Extract the [x, y] coordinate from the center of the cell holding the provided text.  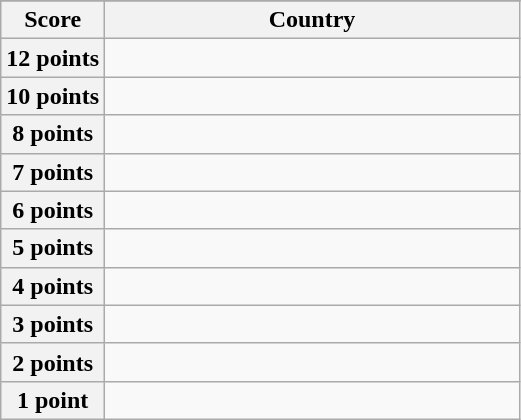
1 point [53, 400]
Country [312, 20]
2 points [53, 362]
7 points [53, 172]
6 points [53, 210]
10 points [53, 96]
8 points [53, 134]
5 points [53, 248]
3 points [53, 324]
4 points [53, 286]
12 points [53, 58]
Score [53, 20]
